From the cell containing the given text, extract its center point as (X, Y) coordinate. 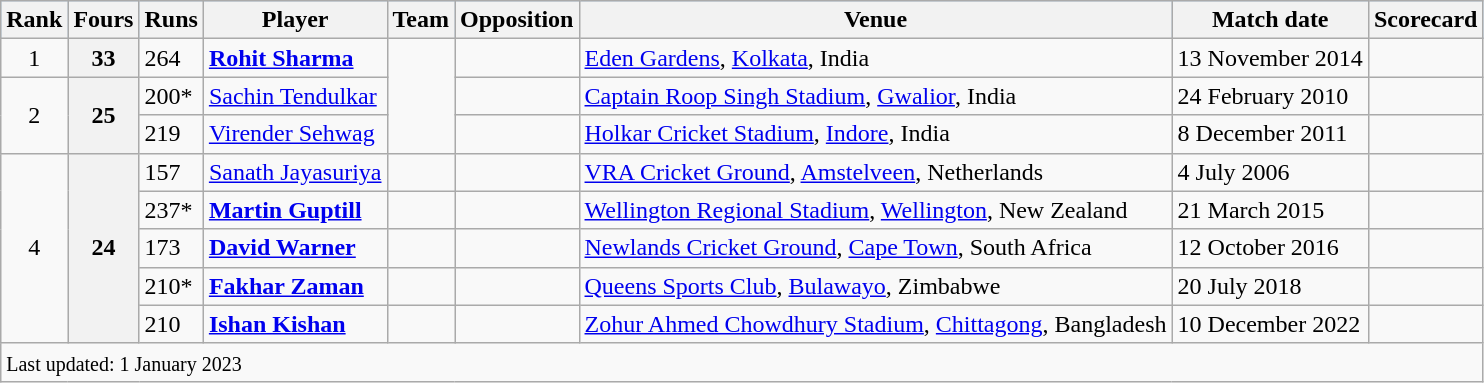
David Warner (295, 248)
210* (171, 286)
2 (34, 115)
VRA Cricket Ground, Amstelveen, Netherlands (876, 172)
Newlands Cricket Ground, Cape Town, South Africa (876, 248)
21 March 2015 (1270, 210)
1 (34, 58)
10 December 2022 (1270, 324)
Virender Sehwag (295, 134)
Ishan Kishan (295, 324)
4 July 2006 (1270, 172)
Sachin Tendulkar (295, 96)
Player (295, 20)
Fours (104, 20)
Runs (171, 20)
Eden Gardens, Kolkata, India (876, 58)
Scorecard (1426, 20)
219 (171, 134)
Team (421, 20)
24 February 2010 (1270, 96)
4 (34, 248)
Wellington Regional Stadium, Wellington, New Zealand (876, 210)
Match date (1270, 20)
24 (104, 248)
Martin Guptill (295, 210)
33 (104, 58)
210 (171, 324)
Rank (34, 20)
Rohit Sharma (295, 58)
Opposition (517, 20)
8 December 2011 (1270, 134)
Holkar Cricket Stadium, Indore, India (876, 134)
Fakhar Zaman (295, 286)
Last updated: 1 January 2023 (742, 362)
157 (171, 172)
Captain Roop Singh Stadium, Gwalior, India (876, 96)
20 July 2018 (1270, 286)
237* (171, 210)
200* (171, 96)
12 October 2016 (1270, 248)
13 November 2014 (1270, 58)
173 (171, 248)
25 (104, 115)
Zohur Ahmed Chowdhury Stadium, Chittagong, Bangladesh (876, 324)
Queens Sports Club, Bulawayo, Zimbabwe (876, 286)
264 (171, 58)
Venue (876, 20)
Sanath Jayasuriya (295, 172)
